Pinpoint the cell where the given text exists, returning its (X, Y) midpoint coordinate. 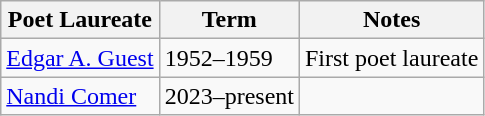
Notes (391, 20)
Term (229, 20)
2023–present (229, 96)
Poet Laureate (80, 20)
First poet laureate (391, 58)
1952–1959 (229, 58)
Edgar A. Guest (80, 58)
Nandi Comer (80, 96)
